Return [x, y] of the center of cell containing provided text 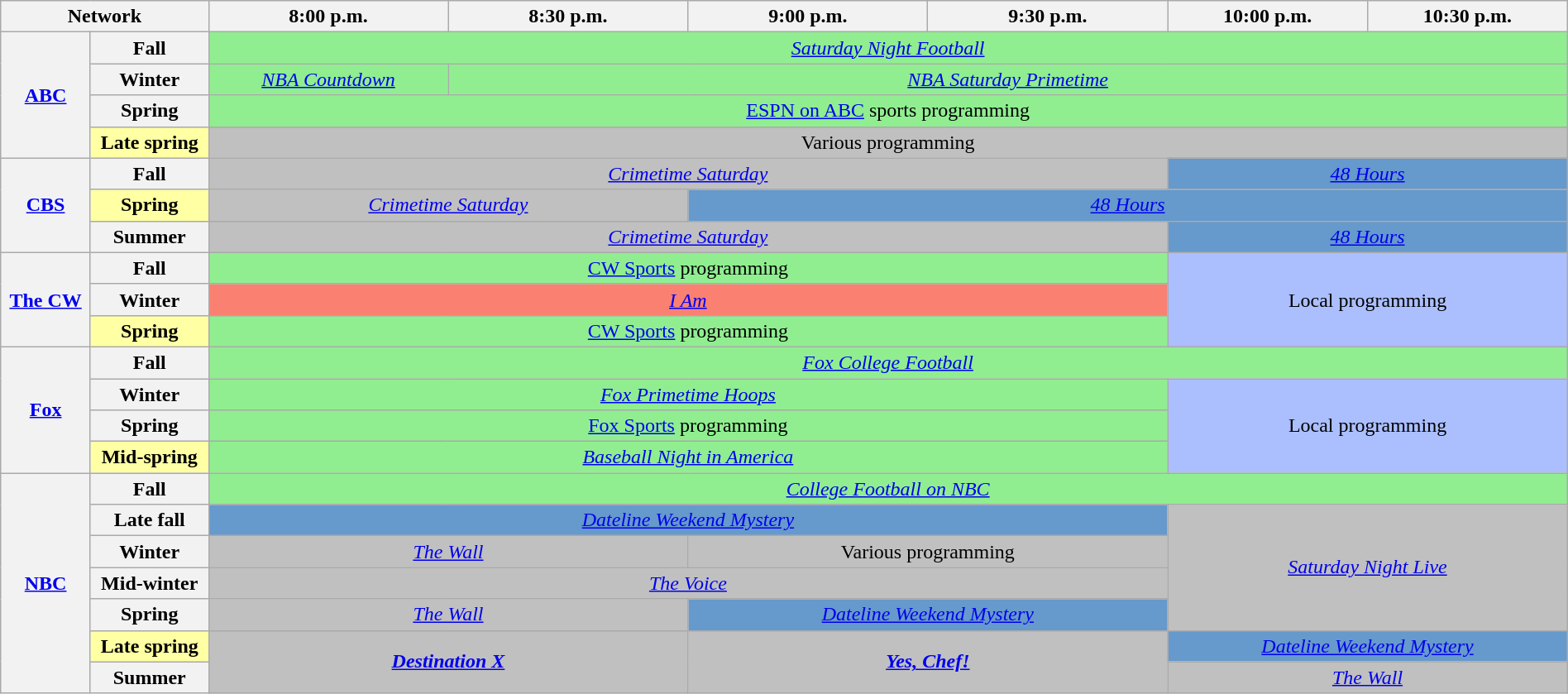
Fox College Football [888, 362]
Saturday Night Live [1368, 567]
ABC [46, 95]
Fox [46, 409]
8:00 p.m. [328, 17]
Network [104, 17]
Mid-winter [149, 583]
Saturday Night Football [888, 48]
Fox Sports programming [688, 426]
ESPN on ABC sports programming [888, 111]
Mid-spring [149, 457]
NBC [46, 583]
Baseball Night in America [688, 457]
CBS [46, 205]
The CW [46, 299]
Fox Primetime Hoops [688, 395]
Late fall [149, 520]
NBA Saturday Primetime [1007, 79]
10:00 p.m. [1268, 17]
The Voice [688, 583]
8:30 p.m. [568, 17]
9:30 p.m. [1048, 17]
I Am [688, 299]
10:30 p.m. [1467, 17]
Yes, Chef! [928, 662]
College Football on NBC [888, 489]
9:00 p.m. [808, 17]
Destination X [448, 662]
NBA Countdown [328, 79]
